Determine the [x, y] coordinate at the center of the cell enclosing the given text.  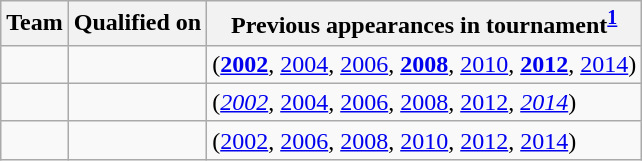
Previous appearances in tournament1 [424, 24]
(2002, 2004, 2006, 2008, 2010, 2012, 2014) [424, 64]
Team [35, 24]
(2002, 2004, 2006, 2008, 2012, 2014) [424, 102]
Qualified on [137, 24]
(2002, 2006, 2008, 2010, 2012, 2014) [424, 140]
